For the text-containing cell, return its midpoint in [x, y] coordinate format. 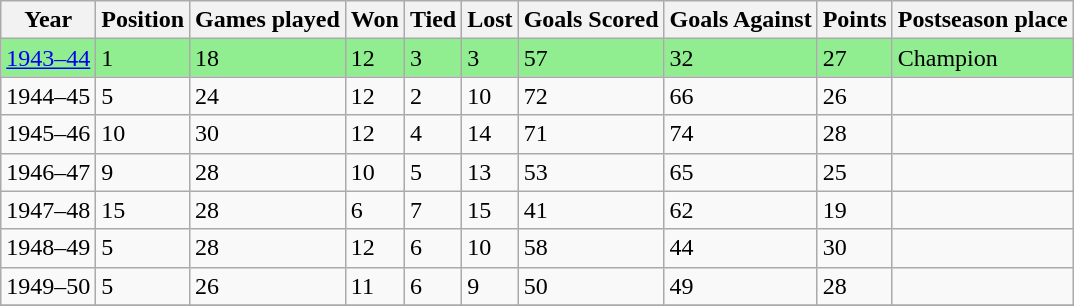
1948–49 [48, 248]
74 [740, 134]
13 [490, 172]
50 [591, 286]
11 [374, 286]
66 [740, 96]
Position [143, 20]
Tied [432, 20]
Points [854, 20]
Year [48, 20]
2 [432, 96]
49 [740, 286]
27 [854, 58]
25 [854, 172]
1949–50 [48, 286]
1947–48 [48, 210]
72 [591, 96]
Goals Against [740, 20]
14 [490, 134]
1945–46 [48, 134]
62 [740, 210]
4 [432, 134]
65 [740, 172]
Champion [982, 58]
71 [591, 134]
41 [591, 210]
32 [740, 58]
Goals Scored [591, 20]
1944–45 [48, 96]
1943–44 [48, 58]
44 [740, 248]
53 [591, 172]
1 [143, 58]
7 [432, 210]
58 [591, 248]
Postseason place [982, 20]
57 [591, 58]
18 [268, 58]
19 [854, 210]
24 [268, 96]
1946–47 [48, 172]
Won [374, 20]
Games played [268, 20]
Lost [490, 20]
